From the cell containing the given text, extract its center point as [X, Y] coordinate. 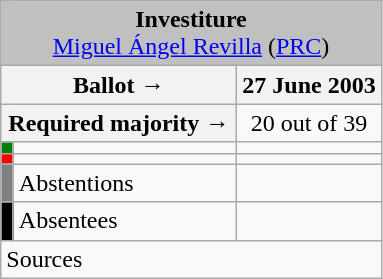
Sources [191, 259]
Abstentions [125, 183]
InvestitureMiguel Ángel Revilla (PRC) [191, 34]
27 June 2003 [309, 85]
20 out of 39 [309, 123]
Required majority → [119, 123]
Absentees [125, 221]
Ballot → [119, 85]
